Determine the [x, y] coordinate at the center of the cell enclosing the given text.  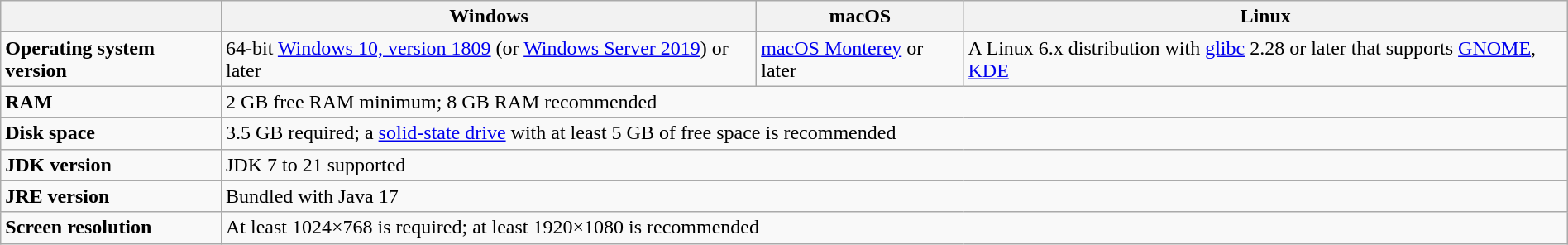
JDK version [111, 165]
JDK 7 to 21 supported [894, 165]
JRE version [111, 196]
Operating system version [111, 60]
macOS Monterey or later [860, 60]
At least 1024×768 is required; at least 1920×1080 is recommended [894, 228]
Bundled with Java 17 [894, 196]
macOS [860, 17]
Screen resolution [111, 228]
RAM [111, 102]
Windows [488, 17]
Linux [1265, 17]
2 GB free RAM minimum; 8 GB RAM recommended [894, 102]
3.5 GB required; a solid-state drive with at least 5 GB of free space is recommended [894, 133]
64-bit Windows 10, version 1809 (or Windows Server 2019) or later [488, 60]
Disk space [111, 133]
A Linux 6.x distribution with glibc 2.28 or later that supports GNOME, KDE [1265, 60]
